For the text-containing cell, return its midpoint in [x, y] coordinate format. 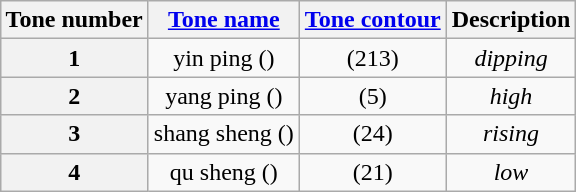
1 [74, 58]
3 [74, 134]
shang sheng () [224, 134]
rising [511, 134]
(5) [372, 96]
Tone name [224, 20]
yin ping () [224, 58]
Tone number [74, 20]
(24) [372, 134]
Description [511, 20]
(213) [372, 58]
Tone contour [372, 20]
(21) [372, 172]
2 [74, 96]
low [511, 172]
qu sheng () [224, 172]
yang ping () [224, 96]
4 [74, 172]
dipping [511, 58]
high [511, 96]
